Locate the cell with the specified text and output its (x, y) center coordinate. 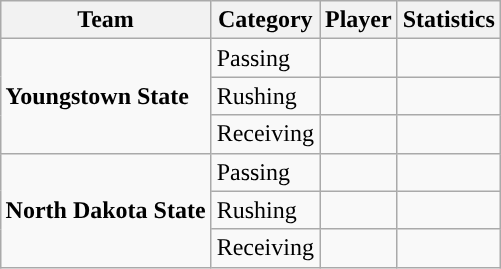
Team (106, 20)
Player (359, 20)
Category (265, 20)
Youngstown State (106, 96)
North Dakota State (106, 210)
Statistics (448, 20)
